Capture the cell that displays the provided text and extract its (X, Y) central coordinate. 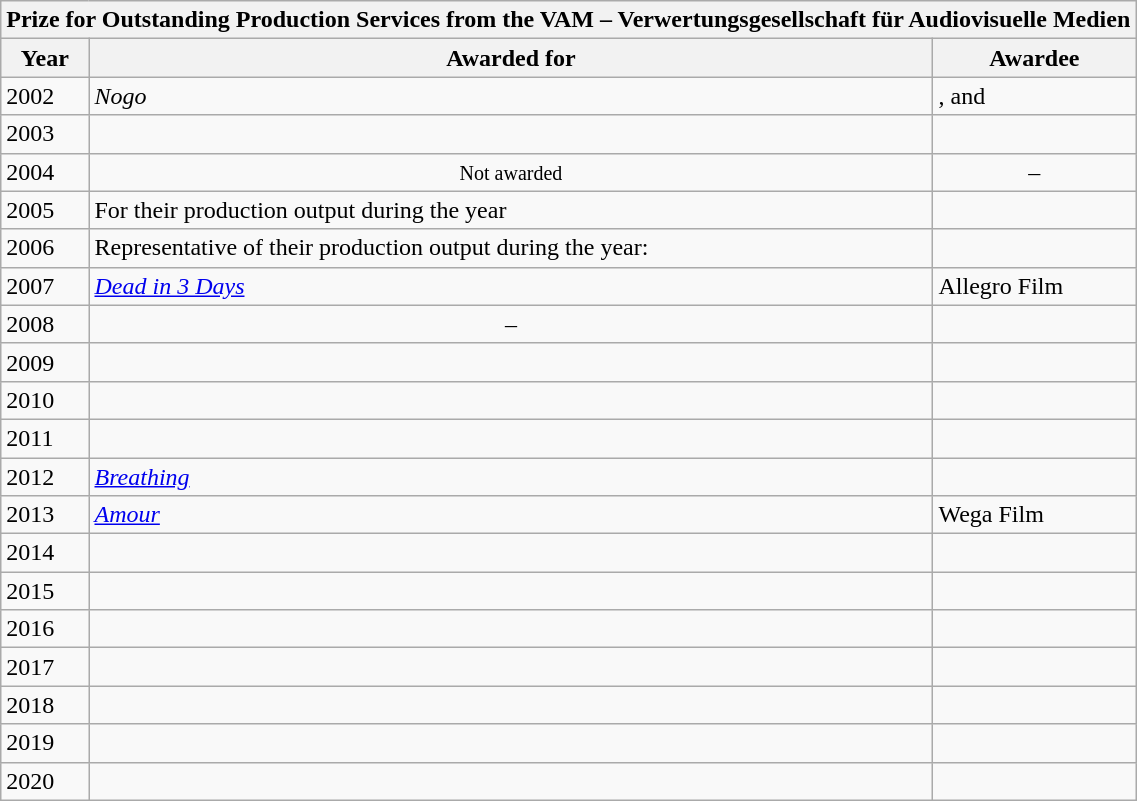
Not awarded (511, 172)
Wega Film (1034, 515)
2005 (45, 210)
2019 (45, 743)
Year (45, 58)
Prize for Outstanding Production Services from the VAM – Verwertungsgesellschaft für Audiovisuelle Medien (568, 20)
2008 (45, 324)
2011 (45, 438)
Nogo (511, 96)
2015 (45, 591)
Amour (511, 515)
2010 (45, 400)
Representative of their production output during the year: (511, 248)
, and (1034, 96)
Allegro Film (1034, 286)
2014 (45, 553)
2009 (45, 362)
Awarded for (511, 58)
Breathing (511, 477)
2020 (45, 781)
2016 (45, 629)
2017 (45, 667)
2003 (45, 134)
Dead in 3 Days (511, 286)
2002 (45, 96)
For their production output during the year (511, 210)
2004 (45, 172)
2007 (45, 286)
Awardee (1034, 58)
2012 (45, 477)
2006 (45, 248)
2013 (45, 515)
2018 (45, 705)
